Identify which cell holds the provided text, then report its (X, Y) central coordinate. 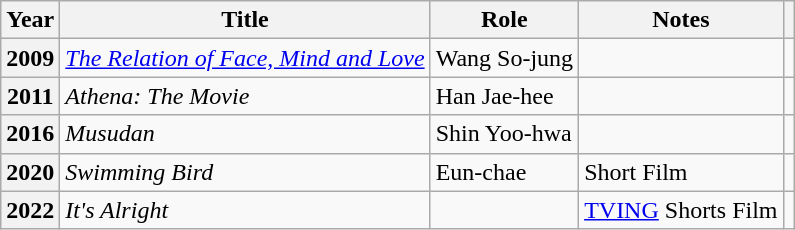
Role (504, 20)
2009 (30, 58)
2016 (30, 134)
Short Film (681, 172)
Musudan (245, 134)
The Relation of Face, Mind and Love (245, 58)
It's Alright (245, 210)
2011 (30, 96)
Notes (681, 20)
Year (30, 20)
Han Jae-hee (504, 96)
Title (245, 20)
Eun-chae (504, 172)
Athena: The Movie (245, 96)
2020 (30, 172)
Shin Yoo-hwa (504, 134)
TVING Shorts Film (681, 210)
Wang So-jung (504, 58)
2022 (30, 210)
Swimming Bird (245, 172)
